Determine the [x, y] coordinate at the center of the cell enclosing the given text.  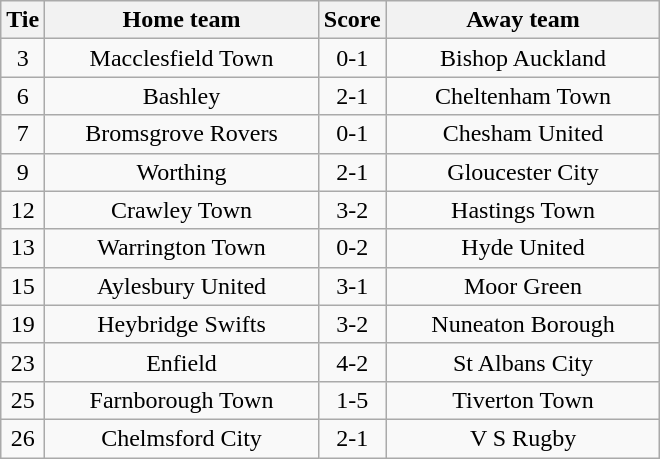
Tie [23, 20]
Bashley [182, 96]
V S Rugby [523, 438]
Bishop Auckland [523, 58]
Enfield [182, 362]
Home team [182, 20]
Aylesbury United [182, 286]
Score [352, 20]
9 [23, 172]
23 [23, 362]
3 [23, 58]
Worthing [182, 172]
Tiverton Town [523, 400]
Away team [523, 20]
Moor Green [523, 286]
Chesham United [523, 134]
Chelmsford City [182, 438]
Crawley Town [182, 210]
Gloucester City [523, 172]
12 [23, 210]
4-2 [352, 362]
13 [23, 248]
Cheltenham Town [523, 96]
6 [23, 96]
Macclesfield Town [182, 58]
26 [23, 438]
Hastings Town [523, 210]
Heybridge Swifts [182, 324]
Nuneaton Borough [523, 324]
15 [23, 286]
19 [23, 324]
7 [23, 134]
Hyde United [523, 248]
Farnborough Town [182, 400]
St Albans City [523, 362]
3-1 [352, 286]
1-5 [352, 400]
0-2 [352, 248]
25 [23, 400]
Bromsgrove Rovers [182, 134]
Warrington Town [182, 248]
